Locate the cell with the specified text and output its (x, y) center coordinate. 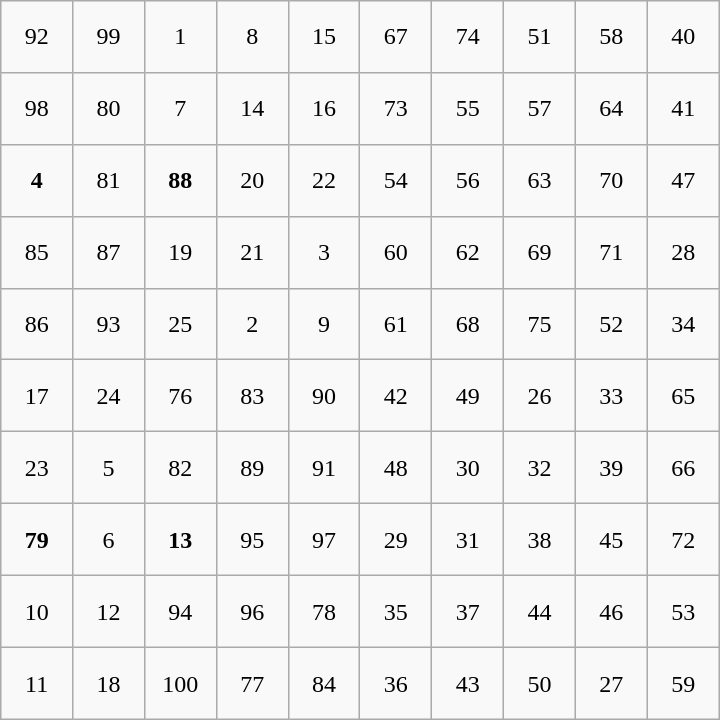
63 (540, 180)
58 (611, 37)
78 (324, 611)
71 (611, 252)
97 (324, 540)
67 (396, 37)
47 (683, 180)
79 (37, 540)
56 (468, 180)
16 (324, 109)
90 (324, 396)
4 (37, 180)
31 (468, 540)
42 (396, 396)
10 (37, 611)
12 (109, 611)
40 (683, 37)
80 (109, 109)
61 (396, 324)
50 (540, 683)
60 (396, 252)
54 (396, 180)
25 (180, 324)
45 (611, 540)
9 (324, 324)
59 (683, 683)
34 (683, 324)
62 (468, 252)
38 (540, 540)
77 (252, 683)
93 (109, 324)
51 (540, 37)
64 (611, 109)
2 (252, 324)
27 (611, 683)
87 (109, 252)
48 (396, 468)
65 (683, 396)
7 (180, 109)
8 (252, 37)
39 (611, 468)
26 (540, 396)
46 (611, 611)
3 (324, 252)
91 (324, 468)
69 (540, 252)
99 (109, 37)
82 (180, 468)
92 (37, 37)
36 (396, 683)
15 (324, 37)
33 (611, 396)
66 (683, 468)
29 (396, 540)
89 (252, 468)
30 (468, 468)
20 (252, 180)
28 (683, 252)
18 (109, 683)
19 (180, 252)
14 (252, 109)
17 (37, 396)
95 (252, 540)
21 (252, 252)
94 (180, 611)
32 (540, 468)
68 (468, 324)
49 (468, 396)
72 (683, 540)
35 (396, 611)
44 (540, 611)
41 (683, 109)
74 (468, 37)
84 (324, 683)
57 (540, 109)
88 (180, 180)
1 (180, 37)
76 (180, 396)
52 (611, 324)
70 (611, 180)
81 (109, 180)
83 (252, 396)
55 (468, 109)
37 (468, 611)
100 (180, 683)
86 (37, 324)
5 (109, 468)
98 (37, 109)
75 (540, 324)
13 (180, 540)
85 (37, 252)
11 (37, 683)
6 (109, 540)
24 (109, 396)
96 (252, 611)
22 (324, 180)
53 (683, 611)
73 (396, 109)
23 (37, 468)
43 (468, 683)
